Identify which cell holds the provided text, then report its [x, y] central coordinate. 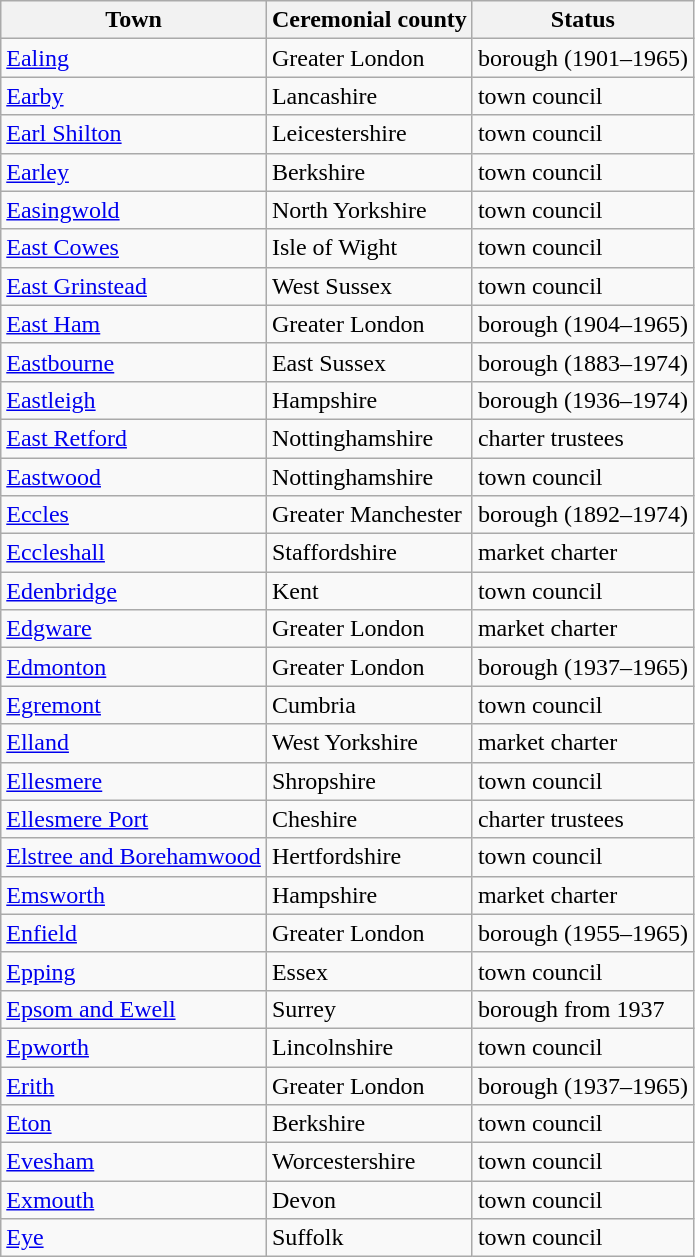
Egremont [134, 705]
Ealing [134, 58]
Easingwold [134, 210]
borough (1892–1974) [582, 515]
borough (1904–1965) [582, 324]
Kent [369, 591]
borough (1883–1974) [582, 362]
Elland [134, 743]
Town [134, 20]
West Yorkshire [369, 743]
Ellesmere Port [134, 819]
Essex [369, 971]
borough from 1937 [582, 1009]
Hertfordshire [369, 857]
Emsworth [134, 895]
Devon [369, 1200]
East Cowes [134, 248]
West Sussex [369, 286]
Lincolnshire [369, 1047]
Eccles [134, 515]
Worcestershire [369, 1162]
Eastwood [134, 477]
Evesham [134, 1162]
Suffolk [369, 1238]
Earley [134, 172]
Epworth [134, 1047]
Status [582, 20]
Enfield [134, 933]
North Yorkshire [369, 210]
Eccleshall [134, 553]
borough (1936–1974) [582, 400]
Ceremonial county [369, 20]
Elstree and Borehamwood [134, 857]
Greater Manchester [369, 515]
East Ham [134, 324]
Cheshire [369, 819]
borough (1901–1965) [582, 58]
Epping [134, 971]
Edmonton [134, 667]
Lancashire [369, 96]
Shropshire [369, 781]
East Sussex [369, 362]
Staffordshire [369, 553]
Cumbria [369, 705]
East Retford [134, 438]
Isle of Wight [369, 248]
borough (1955–1965) [582, 933]
Leicestershire [369, 134]
Earby [134, 96]
Exmouth [134, 1200]
East Grinstead [134, 286]
Ellesmere [134, 781]
Erith [134, 1085]
Eton [134, 1124]
Eastbourne [134, 362]
Eastleigh [134, 400]
Earl Shilton [134, 134]
Edgware [134, 629]
Epsom and Ewell [134, 1009]
Eye [134, 1238]
Surrey [369, 1009]
Edenbridge [134, 591]
